Scan for the cell matching the given text and deliver its [x, y] coordinate at center. 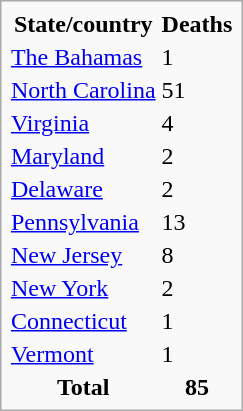
Total [83, 387]
The Bahamas [83, 57]
Delaware [83, 189]
Deaths [197, 24]
Vermont [83, 354]
North Carolina [83, 90]
New York [83, 288]
51 [197, 90]
Connecticut [83, 321]
13 [197, 222]
Virginia [83, 123]
Maryland [83, 156]
85 [197, 387]
8 [197, 255]
4 [197, 123]
New Jersey [83, 255]
State/country [83, 24]
Pennsylvania [83, 222]
